Return the [x, y] coordinate for the center point of the cell that contains the specified text.  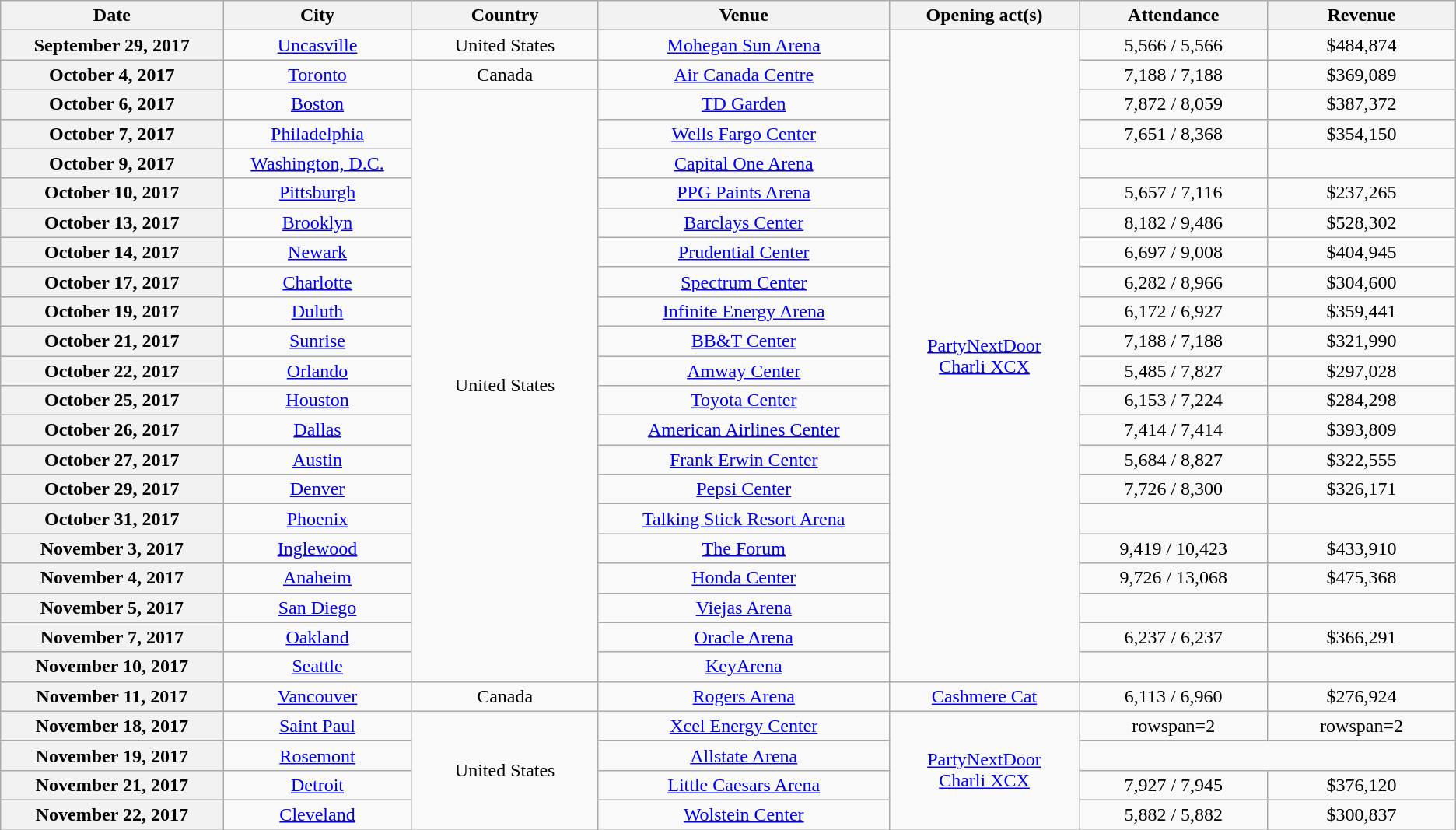
$387,372 [1361, 104]
American Airlines Center [744, 430]
The Forum [744, 548]
Phoenix [317, 519]
October 31, 2017 [112, 519]
$404,945 [1361, 252]
Houston [317, 401]
Detroit [317, 785]
October 21, 2017 [112, 341]
$528,302 [1361, 222]
6,237 / 6,237 [1174, 637]
$300,837 [1361, 814]
Country [505, 16]
$433,910 [1361, 548]
Frank Erwin Center [744, 460]
Xcel Energy Center [744, 726]
Toronto [317, 75]
Honda Center [744, 578]
Spectrum Center [744, 282]
November 22, 2017 [112, 814]
6,153 / 7,224 [1174, 401]
October 9, 2017 [112, 163]
Washington, D.C. [317, 163]
6,697 / 9,008 [1174, 252]
Air Canada Centre [744, 75]
Barclays Center [744, 222]
5,684 / 8,827 [1174, 460]
Prudential Center [744, 252]
$393,809 [1361, 430]
City [317, 16]
Revenue [1361, 16]
Infinite Energy Arena [744, 311]
November 7, 2017 [112, 637]
Newark [317, 252]
7,414 / 7,414 [1174, 430]
Talking Stick Resort Arena [744, 519]
Toyota Center [744, 401]
October 27, 2017 [112, 460]
Philadelphia [317, 134]
Rosemont [317, 755]
$322,555 [1361, 460]
$475,368 [1361, 578]
Opening act(s) [984, 16]
Venue [744, 16]
Date [112, 16]
November 3, 2017 [112, 548]
5,566 / 5,566 [1174, 45]
Dallas [317, 430]
$359,441 [1361, 311]
Seattle [317, 667]
7,726 / 8,300 [1174, 489]
Oracle Arena [744, 637]
Austin [317, 460]
Viejas Arena [744, 608]
October 4, 2017 [112, 75]
7,927 / 7,945 [1174, 785]
October 14, 2017 [112, 252]
Vancouver [317, 696]
$237,265 [1361, 193]
September 29, 2017 [112, 45]
Uncasville [317, 45]
7,651 / 8,368 [1174, 134]
Sunrise [317, 341]
TD Garden [744, 104]
Brooklyn [317, 222]
$366,291 [1361, 637]
October 29, 2017 [112, 489]
Little Caesars Arena [744, 785]
Attendance [1174, 16]
November 18, 2017 [112, 726]
BB&T Center [744, 341]
Cleveland [317, 814]
KeyArena [744, 667]
$326,171 [1361, 489]
October 25, 2017 [112, 401]
Rogers Arena [744, 696]
October 7, 2017 [112, 134]
October 26, 2017 [112, 430]
October 6, 2017 [112, 104]
October 13, 2017 [112, 222]
Saint Paul [317, 726]
9,726 / 13,068 [1174, 578]
9,419 / 10,423 [1174, 548]
October 22, 2017 [112, 371]
November 11, 2017 [112, 696]
$354,150 [1361, 134]
Allstate Arena [744, 755]
Capital One Arena [744, 163]
8,182 / 9,486 [1174, 222]
5,882 / 5,882 [1174, 814]
October 19, 2017 [112, 311]
Duluth [317, 311]
Inglewood [317, 548]
$369,089 [1361, 75]
October 17, 2017 [112, 282]
Cashmere Cat [984, 696]
$276,924 [1361, 696]
Mohegan Sun Arena [744, 45]
Amway Center [744, 371]
November 5, 2017 [112, 608]
$297,028 [1361, 371]
San Diego [317, 608]
7,872 / 8,059 [1174, 104]
Wells Fargo Center [744, 134]
Anaheim [317, 578]
Wolstein Center [744, 814]
5,485 / 7,827 [1174, 371]
6,282 / 8,966 [1174, 282]
5,657 / 7,116 [1174, 193]
$284,298 [1361, 401]
November 10, 2017 [112, 667]
November 21, 2017 [112, 785]
Pepsi Center [744, 489]
Boston [317, 104]
6,172 / 6,927 [1174, 311]
November 19, 2017 [112, 755]
Pittsburgh [317, 193]
October 10, 2017 [112, 193]
November 4, 2017 [112, 578]
Charlotte [317, 282]
$484,874 [1361, 45]
Oakland [317, 637]
6,113 / 6,960 [1174, 696]
Orlando [317, 371]
$321,990 [1361, 341]
PPG Paints Arena [744, 193]
Denver [317, 489]
$304,600 [1361, 282]
$376,120 [1361, 785]
